Return [X, Y] of the center of cell containing provided text 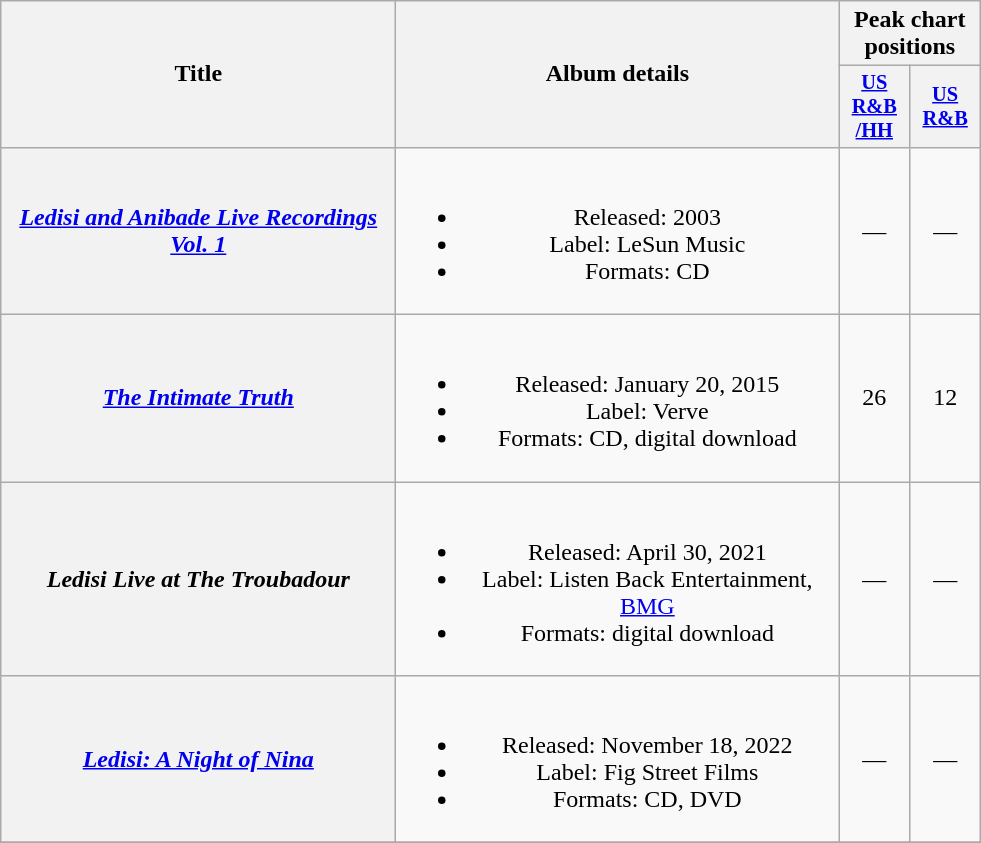
Title [198, 74]
Released: April 30, 2021Label: Listen Back Entertainment, BMGFormats: digital download [618, 579]
Released: 2003Label: LeSun MusicFormats: CD [618, 230]
Ledisi and Anibade Live Recordings Vol. 1 [198, 230]
USR&B [946, 107]
Peak chart positions [910, 34]
12 [946, 398]
Album details [618, 74]
The Intimate Truth [198, 398]
Ledisi Live at The Troubadour [198, 579]
USR&B/HH [874, 107]
26 [874, 398]
Ledisi: A Night of Nina [198, 760]
Released: January 20, 2015Label: VerveFormats: CD, digital download [618, 398]
Released: November 18, 2022Label: Fig Street FilmsFormats: CD, DVD [618, 760]
